Find where the given text appears and provide that cell's center as (X, Y) coordinate. 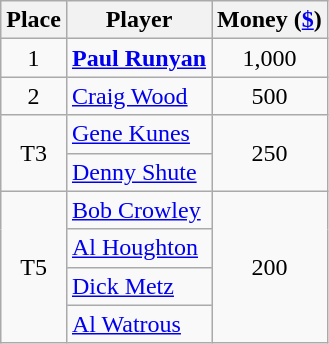
200 (270, 267)
2 (34, 96)
Place (34, 20)
Denny Shute (138, 172)
Al Watrous (138, 324)
500 (270, 96)
250 (270, 153)
1,000 (270, 58)
Craig Wood (138, 96)
T5 (34, 267)
T3 (34, 153)
Al Houghton (138, 248)
Player (138, 20)
Gene Kunes (138, 134)
1 (34, 58)
Dick Metz (138, 286)
Paul Runyan (138, 58)
Money ($) (270, 20)
Bob Crowley (138, 210)
